Capture the cell that displays the provided text and extract its [x, y] central coordinate. 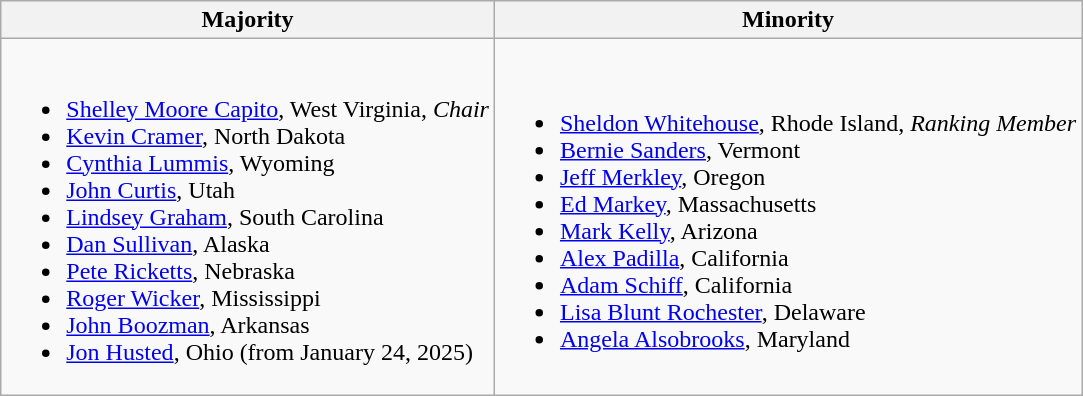
Majority [248, 20]
Minority [788, 20]
